Determine the [X, Y] coordinate at the center of the cell enclosing the given text.  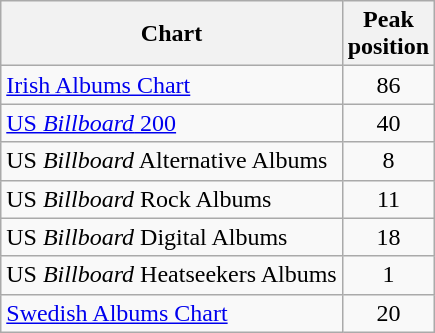
Irish Albums Chart [172, 85]
11 [388, 199]
1 [388, 275]
Peakposition [388, 34]
US Billboard Digital Albums [172, 237]
Swedish Albums Chart [172, 313]
US Billboard Rock Albums [172, 199]
20 [388, 313]
86 [388, 85]
US Billboard Alternative Albums [172, 161]
18 [388, 237]
8 [388, 161]
US Billboard Heatseekers Albums [172, 275]
Chart [172, 34]
40 [388, 123]
US Billboard 200 [172, 123]
